Return the [X, Y] coordinate for the center point of the cell that contains the specified text.  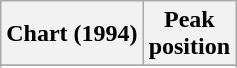
Peakposition [189, 34]
Chart (1994) [72, 34]
